For the text-containing cell, return its midpoint in (X, Y) coordinate format. 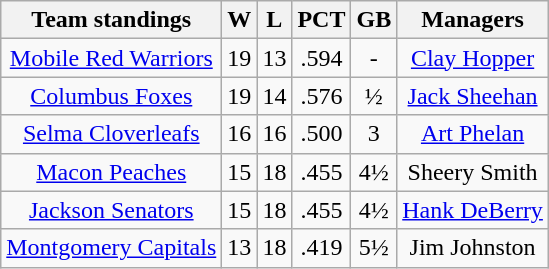
5½ (374, 248)
Jack Sheehan (473, 96)
L (274, 20)
Columbus Foxes (112, 96)
Selma Cloverleafs (112, 134)
Jackson Senators (112, 210)
Team standings (112, 20)
½ (374, 96)
Hank DeBerry (473, 210)
Montgomery Capitals (112, 248)
3 (374, 134)
Clay Hopper (473, 58)
Sheery Smith (473, 172)
.576 (322, 96)
PCT (322, 20)
.500 (322, 134)
- (374, 58)
.594 (322, 58)
.419 (322, 248)
Macon Peaches (112, 172)
14 (274, 96)
Managers (473, 20)
GB (374, 20)
W (240, 20)
Jim Johnston (473, 248)
Art Phelan (473, 134)
Mobile Red Warriors (112, 58)
